Determine the (X, Y) coordinate at the center of the cell enclosing the given text.  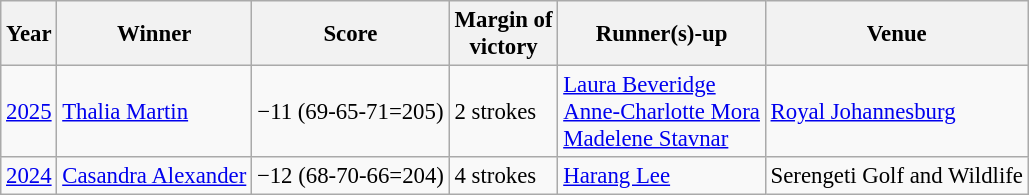
−12 (68-70-66=204) (351, 176)
Margin ofvictory (504, 34)
Serengeti Golf and Wildlife (896, 176)
Casandra Alexander (154, 176)
Royal Johannesburg (896, 112)
Runner(s)-up (662, 34)
2024 (29, 176)
2025 (29, 112)
Year (29, 34)
Score (351, 34)
Thalia Martin (154, 112)
2 strokes (504, 112)
Winner (154, 34)
Venue (896, 34)
Laura Beveridge Anne-Charlotte Mora Madelene Stavnar (662, 112)
−11 (69-65-71=205) (351, 112)
Harang Lee (662, 176)
4 strokes (504, 176)
